Find where the given text appears and provide that cell's center as [X, Y] coordinate. 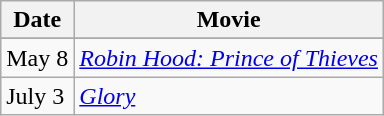
May 8 [38, 58]
Robin Hood: Prince of Thieves [229, 58]
Movie [229, 20]
July 3 [38, 96]
Glory [229, 96]
Date [38, 20]
